Extract the [X, Y] coordinate from the center of the cell holding the provided text.  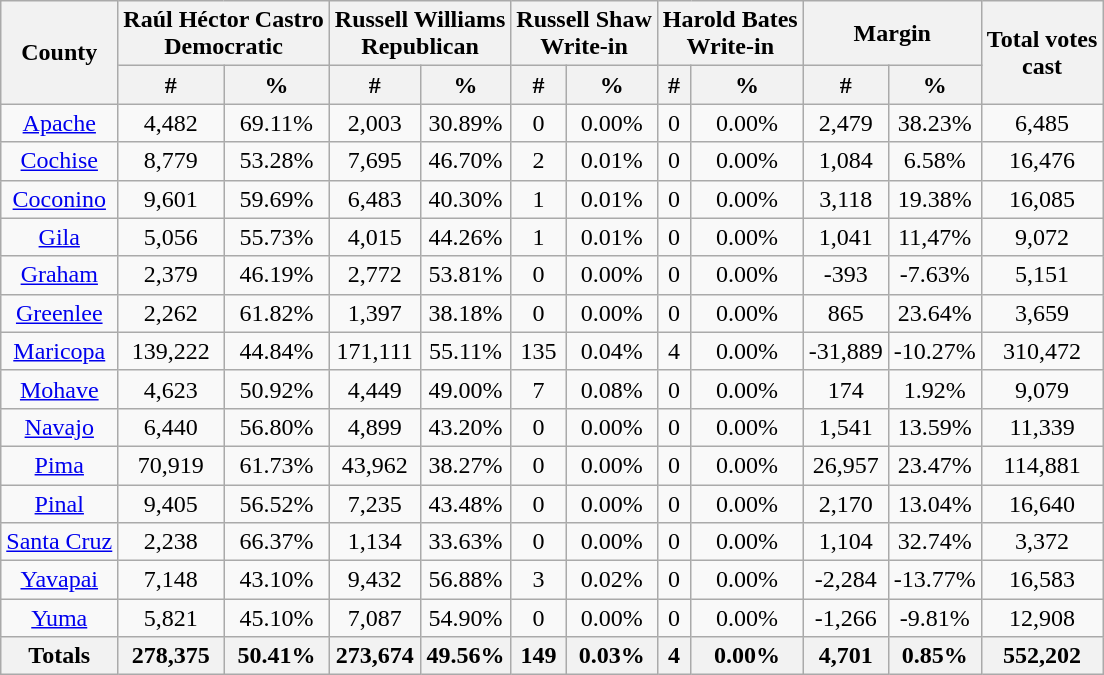
135 [539, 351]
Cochise [60, 161]
16,583 [1042, 580]
56.88% [466, 580]
Coconino [60, 199]
Pima [60, 465]
2,479 [846, 123]
56.80% [277, 427]
45.10% [277, 618]
Russell ShawWrite-in [584, 34]
3,118 [846, 199]
46.70% [466, 161]
Navajo [60, 427]
11,339 [1042, 427]
2,379 [171, 275]
1,084 [846, 161]
9,079 [1042, 389]
49.00% [466, 389]
Graham [60, 275]
7,087 [374, 618]
55.73% [277, 237]
0.02% [612, 580]
Pinal [60, 503]
-9.81% [934, 618]
13.04% [934, 503]
1,104 [846, 542]
38.23% [934, 123]
-7.63% [934, 275]
43.10% [277, 580]
33.63% [466, 542]
-10.27% [934, 351]
149 [539, 656]
0.85% [934, 656]
50.41% [277, 656]
-13.77% [934, 580]
38.27% [466, 465]
Harold BatesWrite-in [730, 34]
6.58% [934, 161]
5,151 [1042, 275]
Mohave [60, 389]
6,485 [1042, 123]
139,222 [171, 351]
5,056 [171, 237]
11,47% [934, 237]
2,262 [171, 313]
19.38% [934, 199]
1,541 [846, 427]
3,372 [1042, 542]
4,623 [171, 389]
Greenlee [60, 313]
Santa Cruz [60, 542]
13.59% [934, 427]
171,111 [374, 351]
Yuma [60, 618]
66.37% [277, 542]
54.90% [466, 618]
3,659 [1042, 313]
70,919 [171, 465]
County [60, 52]
1,041 [846, 237]
43.48% [466, 503]
552,202 [1042, 656]
4,015 [374, 237]
16,476 [1042, 161]
61.82% [277, 313]
2,238 [171, 542]
6,483 [374, 199]
Total votescast [1042, 52]
-1,266 [846, 618]
59.69% [277, 199]
Yavapai [60, 580]
53.81% [466, 275]
Russell WilliamsRepublican [420, 34]
30.89% [466, 123]
9,072 [1042, 237]
Margin [892, 34]
7,235 [374, 503]
4,482 [171, 123]
32.74% [934, 542]
114,881 [1042, 465]
4,701 [846, 656]
1.92% [934, 389]
4,449 [374, 389]
310,472 [1042, 351]
-393 [846, 275]
Totals [60, 656]
2,170 [846, 503]
0.08% [612, 389]
865 [846, 313]
3 [539, 580]
5,821 [171, 618]
56.52% [277, 503]
0.03% [612, 656]
23.64% [934, 313]
46.19% [277, 275]
Apache [60, 123]
16,085 [1042, 199]
12,908 [1042, 618]
1,397 [374, 313]
43.20% [466, 427]
273,674 [374, 656]
2 [539, 161]
26,957 [846, 465]
16,640 [1042, 503]
4,899 [374, 427]
44.26% [466, 237]
9,405 [171, 503]
61.73% [277, 465]
1,134 [374, 542]
2,772 [374, 275]
7,695 [374, 161]
23.47% [934, 465]
278,375 [171, 656]
Gila [60, 237]
40.30% [466, 199]
9,601 [171, 199]
53.28% [277, 161]
2,003 [374, 123]
-31,889 [846, 351]
0.04% [612, 351]
6,440 [171, 427]
38.18% [466, 313]
174 [846, 389]
43,962 [374, 465]
7 [539, 389]
55.11% [466, 351]
Raúl Héctor CastroDemocratic [224, 34]
8,779 [171, 161]
50.92% [277, 389]
69.11% [277, 123]
9,432 [374, 580]
44.84% [277, 351]
Maricopa [60, 351]
7,148 [171, 580]
-2,284 [846, 580]
49.56% [466, 656]
